Determine the [X, Y] coordinate at the center of the cell enclosing the given text.  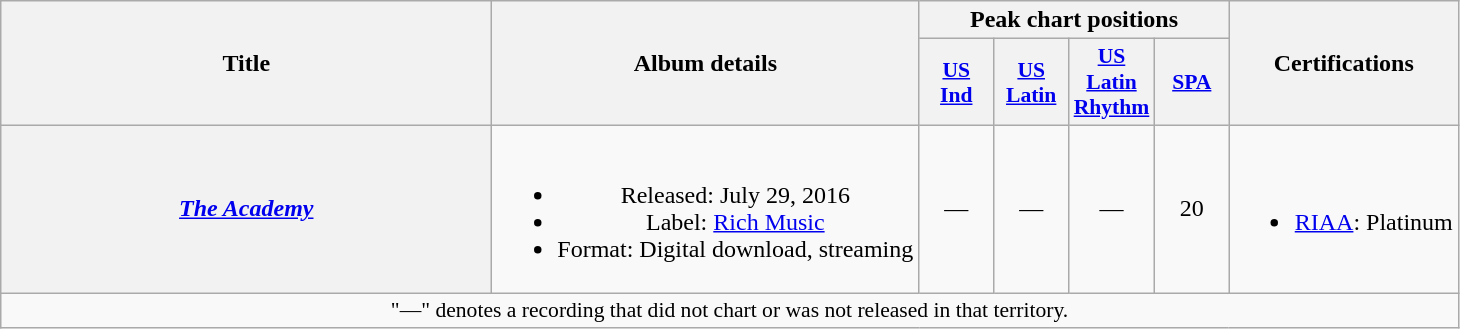
SPA [1192, 82]
Released: July 29, 2016Label: Rich MusicFormat: Digital download, streaming [706, 208]
Peak chart positions [1074, 20]
USLatin [1032, 82]
Certifications [1344, 64]
USLatinRhythm [1112, 82]
The Academy [246, 208]
"—" denotes a recording that did not chart or was not released in that territory. [730, 310]
USInd [956, 82]
20 [1192, 208]
Album details [706, 64]
Title [246, 64]
RIAA: Platinum [1344, 208]
